Capture the cell that displays the provided text and extract its [x, y] central coordinate. 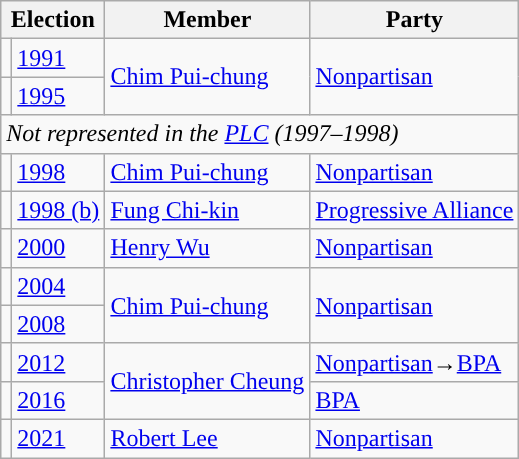
Election [53, 20]
Not represented in the PLC (1997–1998) [260, 134]
BPA [414, 400]
2012 [58, 362]
2016 [58, 400]
1998 [58, 172]
Robert Lee [208, 438]
Progressive Alliance [414, 210]
2008 [58, 324]
Party [414, 20]
1991 [58, 58]
2000 [58, 248]
Member [208, 20]
Christopher Cheung [208, 381]
2004 [58, 286]
Henry Wu [208, 248]
Fung Chi-kin [208, 210]
Nonpartisan→BPA [414, 362]
1998 (b) [58, 210]
1995 [58, 96]
2021 [58, 438]
